Pinpoint the cell where the given text exists, returning its (x, y) midpoint coordinate. 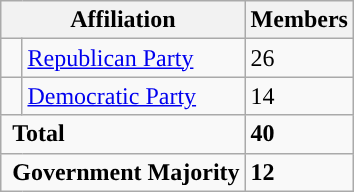
Democratic Party (134, 96)
14 (299, 96)
26 (299, 58)
Members (299, 20)
Republican Party (134, 58)
12 (299, 172)
40 (299, 134)
Total (123, 134)
Affiliation (123, 20)
Government Majority (123, 172)
